Locate the cell with the specified text and output its [X, Y] center coordinate. 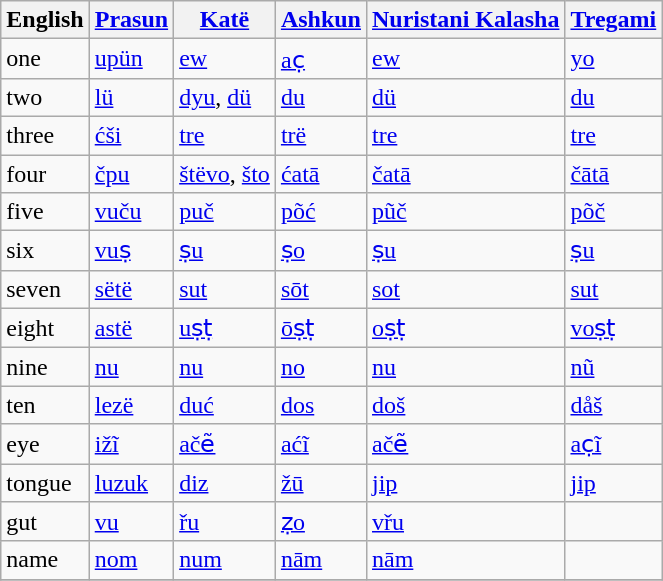
eye [45, 444]
sot [465, 289]
yo [614, 59]
nom [131, 560]
vu [131, 522]
astë [131, 328]
põć [320, 212]
num [225, 560]
three [45, 135]
řu [225, 522]
ćatā [320, 173]
põč [614, 212]
ćši [131, 135]
ẓo [320, 522]
lü [131, 97]
Tregami [614, 20]
pũč [465, 212]
voṣṭ [614, 328]
puč [225, 212]
ten [45, 405]
žū [320, 483]
upün [131, 59]
English [45, 20]
diz [225, 483]
vuču [131, 212]
duć [225, 405]
seven [45, 289]
aćĩ [320, 444]
tongue [45, 483]
ōṣṭ [320, 328]
ṣo [320, 251]
sōt [320, 289]
nine [45, 367]
Katë [225, 20]
six [45, 251]
ac̣ĩ [614, 444]
ižĩ [131, 444]
one [45, 59]
dü [465, 97]
sëtë [131, 289]
doš [465, 405]
gut [45, 522]
lezë [131, 405]
dåš [614, 405]
vuṣ [131, 251]
five [45, 212]
čātā [614, 173]
čpu [131, 173]
dyu, dü [225, 97]
no [320, 367]
luzuk [131, 483]
four [45, 173]
nũ [614, 367]
čatā [465, 173]
name [45, 560]
uṣṭ [225, 328]
štëvo, što [225, 173]
Ashkun [320, 20]
trë [320, 135]
dos [320, 405]
two [45, 97]
vřu [465, 522]
ac̣ [320, 59]
oṣṭ [465, 328]
Nuristani Kalasha [465, 20]
eight [45, 328]
Prasun [131, 20]
